Find where the given text appears and provide that cell's center as (X, Y) coordinate. 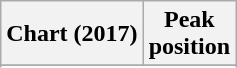
Chart (2017) (72, 34)
Peakposition (189, 34)
